Return the [x, y] coordinate for the center point of the cell that contains the specified text.  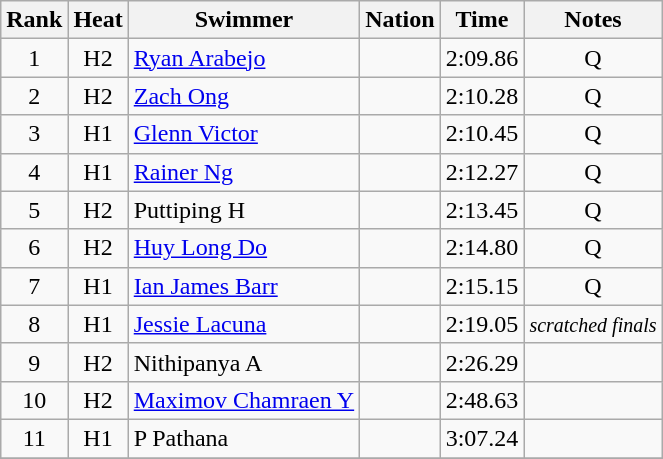
Time [482, 20]
2:13.45 [482, 210]
2:14.80 [482, 248]
1 [34, 58]
Glenn Victor [244, 134]
Ian James Barr [244, 286]
5 [34, 210]
6 [34, 248]
Maximov Chamraen Y [244, 400]
7 [34, 286]
Jessie Lacuna [244, 324]
2:19.05 [482, 324]
Rank [34, 20]
3:07.24 [482, 438]
2:15.15 [482, 286]
2:26.29 [482, 362]
8 [34, 324]
10 [34, 400]
2:09.86 [482, 58]
Notes [593, 20]
Zach Ong [244, 96]
Huy Long Do [244, 248]
2:12.27 [482, 172]
Nithipanya A [244, 362]
11 [34, 438]
2:10.28 [482, 96]
Nation [400, 20]
9 [34, 362]
Ryan Arabejo [244, 58]
Swimmer [244, 20]
2:10.45 [482, 134]
scratched finals [593, 324]
4 [34, 172]
Heat [98, 20]
Rainer Ng [244, 172]
2:48.63 [482, 400]
2 [34, 96]
P Pathana [244, 438]
3 [34, 134]
Puttiping H [244, 210]
